Provide the [x, y] coordinate of the cell's center where the given text is located.  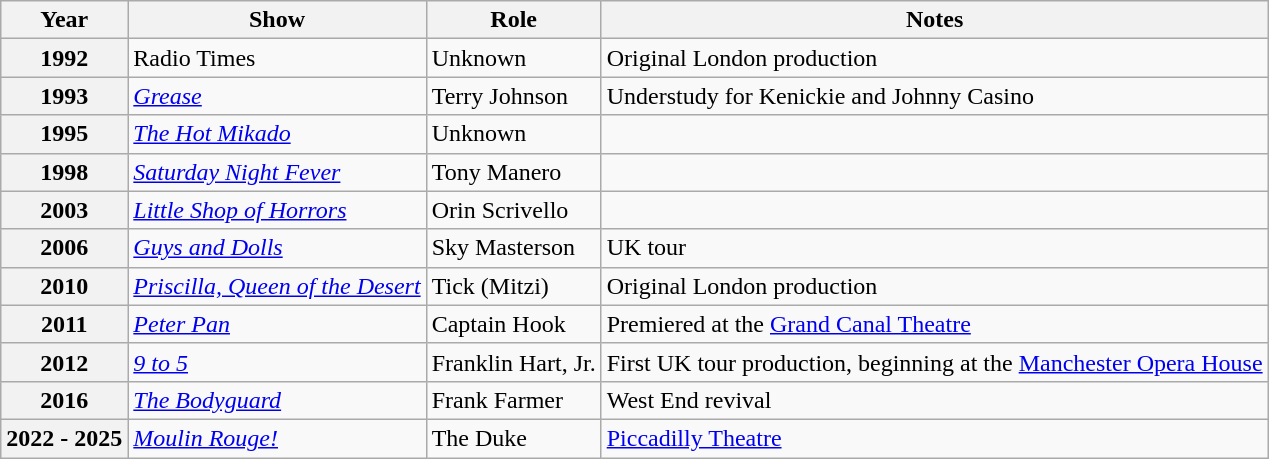
2012 [64, 362]
Tony Manero [514, 172]
Notes [934, 20]
2006 [64, 248]
1998 [64, 172]
Year [64, 20]
West End revival [934, 400]
The Duke [514, 438]
First UK tour production, beginning at the Manchester Opera House [934, 362]
1995 [64, 134]
Sky Masterson [514, 248]
Grease [277, 96]
The Hot Mikado [277, 134]
Tick (Mitzi) [514, 286]
Role [514, 20]
Orin Scrivello [514, 210]
Guys and Dolls [277, 248]
Piccadilly Theatre [934, 438]
9 to 5 [277, 362]
Show [277, 20]
2010 [64, 286]
Peter Pan [277, 324]
Saturday Night Fever [277, 172]
Moulin Rouge! [277, 438]
Understudy for Kenickie and Johnny Casino [934, 96]
2003 [64, 210]
2016 [64, 400]
2022 - 2025 [64, 438]
Little Shop of Horrors [277, 210]
Franklin Hart, Jr. [514, 362]
Terry Johnson [514, 96]
Premiered at the Grand Canal Theatre [934, 324]
Radio Times [277, 58]
2011 [64, 324]
Frank Farmer [514, 400]
UK tour [934, 248]
1992 [64, 58]
Captain Hook [514, 324]
The Bodyguard [277, 400]
1993 [64, 96]
Priscilla, Queen of the Desert [277, 286]
